Capture the cell that displays the provided text and extract its (X, Y) central coordinate. 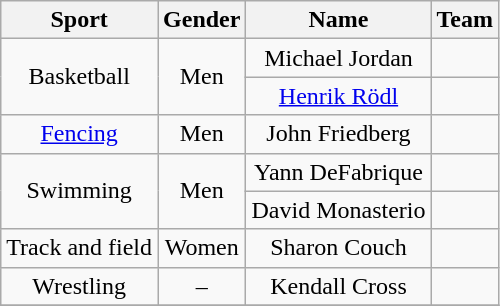
Gender (202, 20)
Michael Jordan (338, 58)
Women (202, 248)
Sport (80, 20)
Sharon Couch (338, 248)
Henrik Rödl (338, 96)
John Friedberg (338, 134)
Fencing (80, 134)
Swimming (80, 191)
David Monasterio (338, 210)
Wrestling (80, 286)
Name (338, 20)
Team (465, 20)
Kendall Cross (338, 286)
– (202, 286)
Basketball (80, 77)
Yann DeFabrique (338, 172)
Track and field (80, 248)
